Detect which cell encompasses the target text, then output its (x, y) center coordinate. 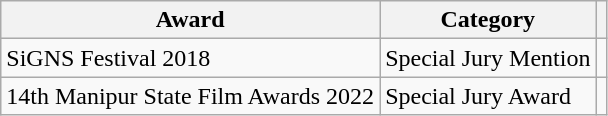
SiGNS Festival 2018 (190, 58)
Special Jury Award (488, 96)
Special Jury Mention (488, 58)
Award (190, 20)
14th Manipur State Film Awards 2022 (190, 96)
Category (488, 20)
